Detect which cell encompasses the target text, then output its (X, Y) center coordinate. 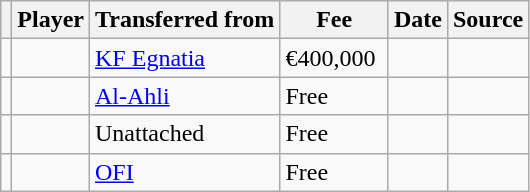
Unattached (185, 134)
€400,000 (334, 58)
Transferred from (185, 20)
OFI (185, 172)
Player (51, 20)
Date (418, 20)
Source (488, 20)
Fee (334, 20)
KF Egnatia (185, 58)
Al-Ahli (185, 96)
